Identify which cell holds the provided text, then report its (X, Y) central coordinate. 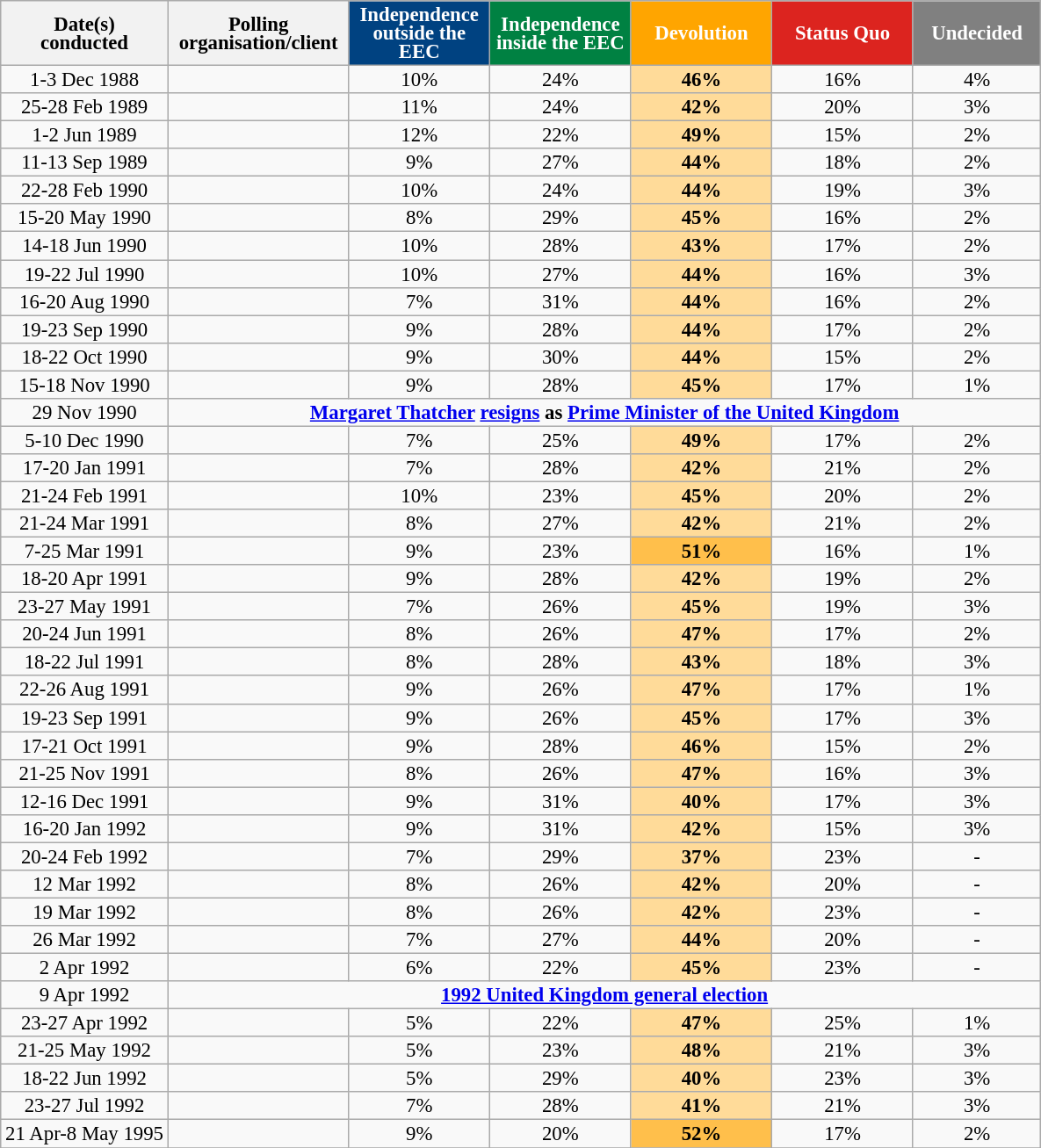
18-20 Apr 1991 (84, 579)
14-18 Jun 1990 (84, 246)
12 Mar 1992 (84, 884)
12-16 Dec 1991 (84, 801)
12% (420, 135)
5-10 Dec 1990 (84, 440)
Margaret Thatcher resigns as Prime Minister of the United Kingdom (604, 413)
16-20 Jan 1992 (84, 829)
41% (701, 1107)
29 Nov 1990 (84, 413)
Independence inside the EEC (560, 33)
23-27 Jul 1992 (84, 1107)
20-24 Jun 1991 (84, 634)
Polling organisation/client (258, 33)
11% (420, 107)
16-20 Aug 1990 (84, 301)
52% (701, 1134)
Independence outside the EEC (420, 33)
1-2 Jun 1989 (84, 135)
18-22 Jul 1991 (84, 662)
25-28 Feb 1989 (84, 107)
23-27 Apr 1992 (84, 1023)
18-22 Oct 1990 (84, 357)
4% (977, 80)
51% (701, 552)
6% (420, 968)
15-18 Nov 1990 (84, 385)
11-13 Sep 1989 (84, 162)
30% (560, 357)
20-24 Feb 1992 (84, 856)
22-26 Aug 1991 (84, 690)
1992 United Kingdom general election (604, 995)
21-25 May 1992 (84, 1051)
7-25 Mar 1991 (84, 552)
9 Apr 1992 (84, 995)
19-23 Sep 1990 (84, 329)
21-25 Nov 1991 (84, 773)
Date(s)conducted (84, 33)
17-20 Jan 1991 (84, 468)
2 Apr 1992 (84, 968)
19 Mar 1992 (84, 912)
1-3 Dec 1988 (84, 80)
Devolution (701, 33)
21 Apr-8 May 1995 (84, 1134)
15-20 May 1990 (84, 218)
Status Quo (843, 33)
48% (701, 1051)
23-27 May 1991 (84, 607)
18-22 Jun 1992 (84, 1079)
17-21 Oct 1991 (84, 746)
19-22 Jul 1990 (84, 274)
37% (701, 856)
21-24 Feb 1991 (84, 495)
26 Mar 1992 (84, 940)
22-28 Feb 1990 (84, 191)
19-23 Sep 1991 (84, 718)
Undecided (977, 33)
21-24 Mar 1991 (84, 523)
